Search for the cell housing the specified text and yield its (x, y) center coordinate. 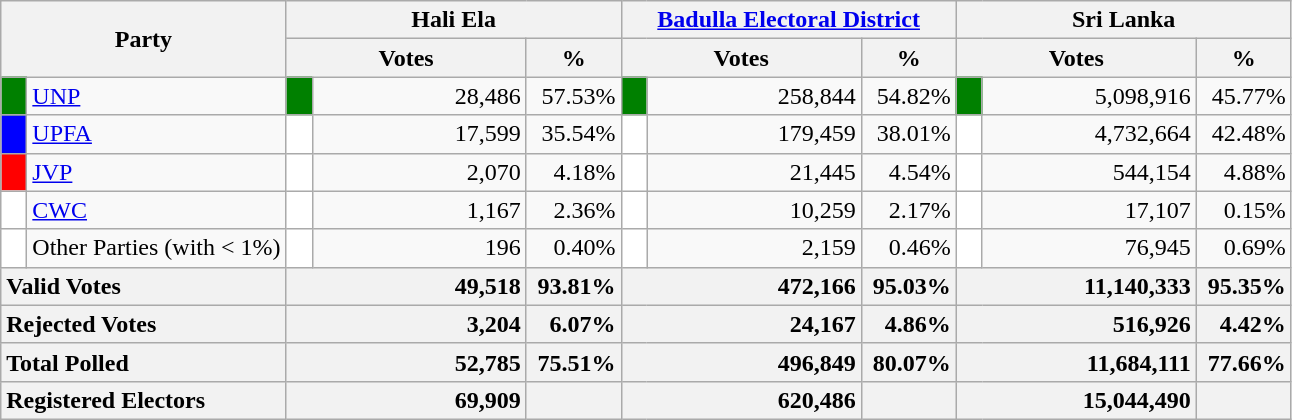
UNP (156, 96)
2,159 (754, 248)
52,785 (406, 362)
Other Parties (with < 1%) (156, 248)
496,849 (741, 362)
0.40% (574, 248)
93.81% (574, 286)
2.17% (908, 210)
4.86% (908, 324)
76,945 (1089, 248)
21,445 (754, 172)
28,486 (419, 96)
Sri Lanka (1124, 20)
17,599 (419, 134)
54.82% (908, 96)
11,684,111 (1076, 362)
Party (144, 39)
Rejected Votes (144, 324)
179,459 (754, 134)
11,140,333 (1076, 286)
Hali Ela (454, 20)
4.42% (1244, 324)
1,167 (419, 210)
5,098,916 (1089, 96)
3,204 (406, 324)
JVP (156, 172)
0.69% (1244, 248)
38.01% (908, 134)
95.35% (1244, 286)
Badulla Electoral District (788, 20)
49,518 (406, 286)
UPFA (156, 134)
516,926 (1076, 324)
77.66% (1244, 362)
Valid Votes (144, 286)
CWC (156, 210)
24,167 (741, 324)
4,732,664 (1089, 134)
Registered Electors (144, 400)
0.46% (908, 248)
17,107 (1089, 210)
80.07% (908, 362)
6.07% (574, 324)
15,044,490 (1076, 400)
42.48% (1244, 134)
10,259 (754, 210)
2,070 (419, 172)
258,844 (754, 96)
196 (419, 248)
472,166 (741, 286)
45.77% (1244, 96)
69,909 (406, 400)
0.15% (1244, 210)
57.53% (574, 96)
95.03% (908, 286)
620,486 (741, 400)
35.54% (574, 134)
4.18% (574, 172)
75.51% (574, 362)
544,154 (1089, 172)
4.88% (1244, 172)
Total Polled (144, 362)
4.54% (908, 172)
2.36% (574, 210)
